From the cell containing the given text, extract its center point as (x, y) coordinate. 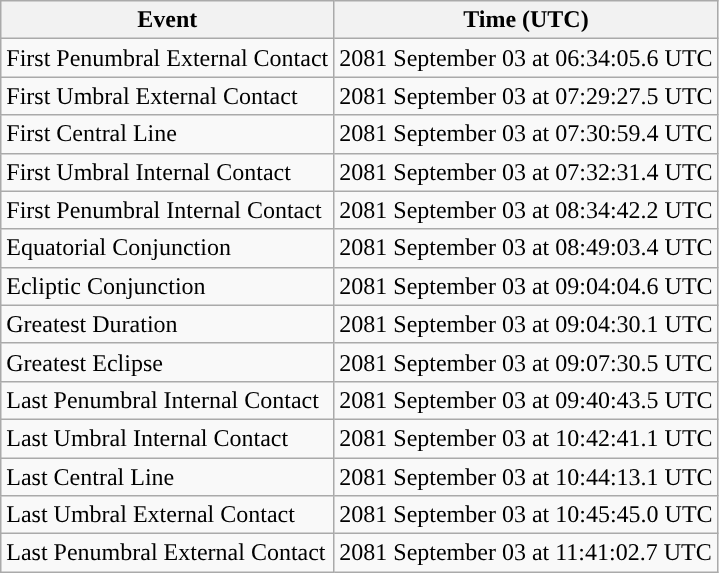
2081 September 03 at 08:34:42.2 UTC (526, 210)
2081 September 03 at 07:30:59.4 UTC (526, 134)
Last Central Line (168, 477)
2081 September 03 at 10:44:13.1 UTC (526, 477)
Event (168, 20)
Last Umbral External Contact (168, 515)
2081 September 03 at 09:04:30.1 UTC (526, 324)
Last Penumbral External Contact (168, 553)
Equatorial Conjunction (168, 248)
2081 September 03 at 10:42:41.1 UTC (526, 438)
Ecliptic Conjunction (168, 286)
2081 September 03 at 06:34:05.6 UTC (526, 58)
Greatest Duration (168, 324)
2081 September 03 at 07:29:27.5 UTC (526, 96)
2081 September 03 at 09:04:04.6 UTC (526, 286)
First Central Line (168, 134)
2081 September 03 at 09:07:30.5 UTC (526, 362)
Last Penumbral Internal Contact (168, 400)
First Penumbral External Contact (168, 58)
Greatest Eclipse (168, 362)
First Umbral External Contact (168, 96)
2081 September 03 at 09:40:43.5 UTC (526, 400)
2081 September 03 at 10:45:45.0 UTC (526, 515)
Time (UTC) (526, 20)
First Penumbral Internal Contact (168, 210)
Last Umbral Internal Contact (168, 438)
2081 September 03 at 08:49:03.4 UTC (526, 248)
2081 September 03 at 07:32:31.4 UTC (526, 172)
2081 September 03 at 11:41:02.7 UTC (526, 553)
First Umbral Internal Contact (168, 172)
